From the cell containing the given text, extract its center point as (x, y) coordinate. 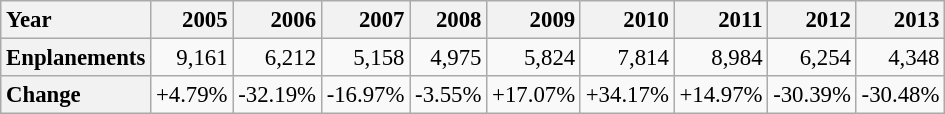
Year (76, 20)
8,984 (721, 58)
-16.97% (365, 95)
2007 (365, 20)
2005 (192, 20)
4,975 (448, 58)
+4.79% (192, 95)
2010 (627, 20)
2008 (448, 20)
9,161 (192, 58)
2009 (534, 20)
-32.19% (277, 95)
2013 (900, 20)
+14.97% (721, 95)
2011 (721, 20)
-30.39% (812, 95)
5,158 (365, 58)
-3.55% (448, 95)
+17.07% (534, 95)
-30.48% (900, 95)
6,212 (277, 58)
5,824 (534, 58)
2006 (277, 20)
2012 (812, 20)
Enplanements (76, 58)
Change (76, 95)
7,814 (627, 58)
+34.17% (627, 95)
4,348 (900, 58)
6,254 (812, 58)
